Search for the cell housing the specified text and yield its (x, y) center coordinate. 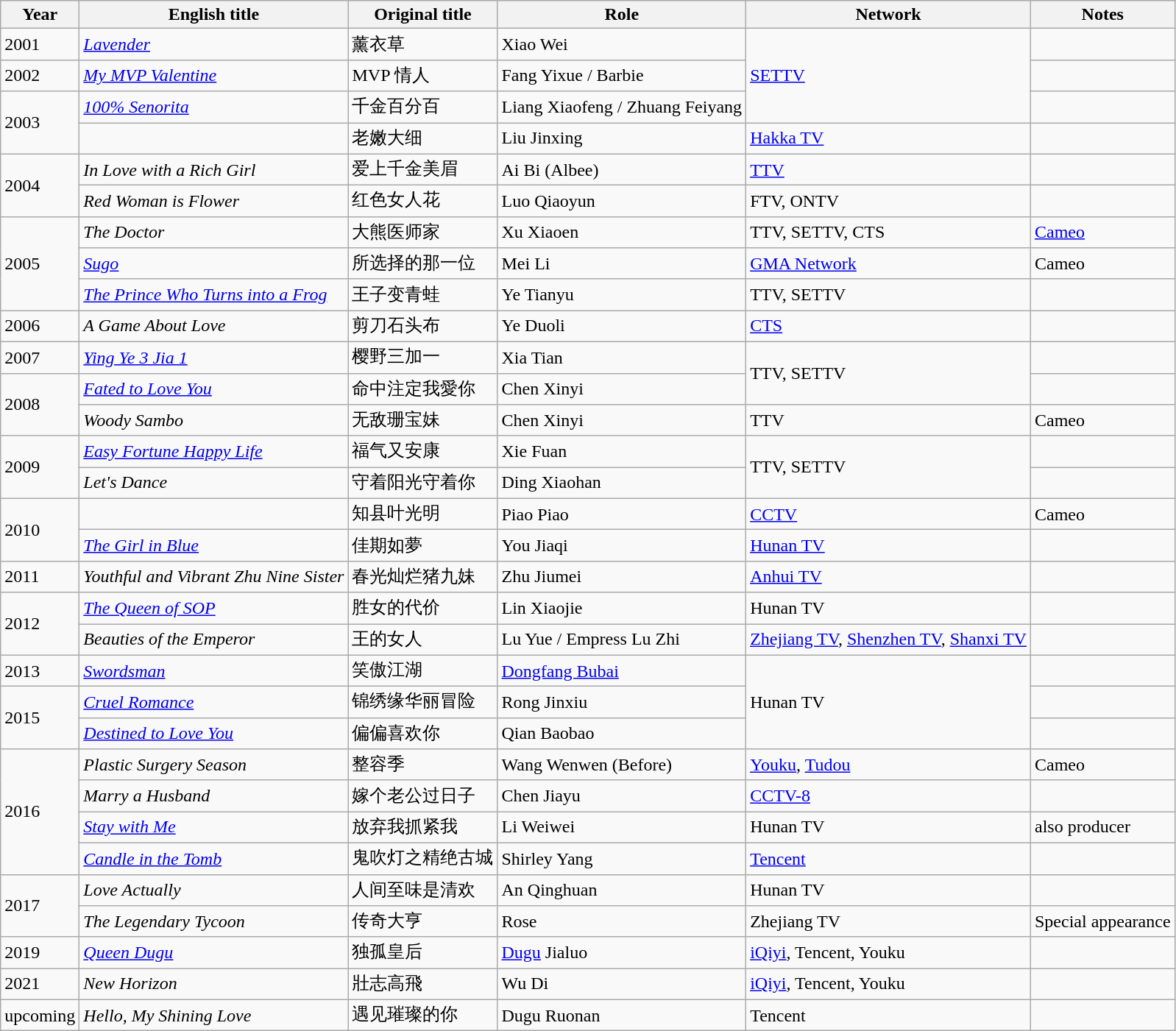
Zhejiang TV, Shenzhen TV, Shanxi TV (889, 640)
Liu Jinxing (622, 138)
Cruel Romance (213, 702)
Woody Sambo (213, 421)
Luo Qiaoyun (622, 202)
偏偏喜欢你 (422, 733)
2007 (40, 358)
CCTV (889, 514)
Ai Bi (Albee) (622, 169)
樱野三加一 (422, 358)
TTV, SETTV, CTS (889, 233)
Fang Yixue / Barbie (622, 75)
Destined to Love You (213, 733)
Easy Fortune Happy Life (213, 452)
also producer (1102, 827)
CCTV-8 (889, 796)
The Doctor (213, 233)
The Girl in Blue (213, 546)
千金百分百 (422, 107)
2011 (40, 577)
知县叶光明 (422, 514)
The Legendary Tycoon (213, 921)
MVP 情人 (422, 75)
Youthful and Vibrant Zhu Nine Sister (213, 577)
Liang Xiaofeng / Zhuang Feiyang (622, 107)
Zhejiang TV (889, 921)
Anhui TV (889, 577)
100% Senorita (213, 107)
守着阳光守着你 (422, 483)
The Queen of SOP (213, 608)
An Qinghuan (622, 890)
放弃我抓紧我 (422, 827)
Special appearance (1102, 921)
FTV, ONTV (889, 202)
2010 (40, 530)
Piao Piao (622, 514)
Dugu Ruonan (622, 1016)
SETTV (889, 76)
A Game About Love (213, 327)
Swordsman (213, 671)
独孤皇后 (422, 952)
2005 (40, 263)
2017 (40, 905)
2003 (40, 122)
无敌珊宝妹 (422, 421)
2012 (40, 624)
Zhu Jiumei (622, 577)
命中注定我愛你 (422, 389)
2016 (40, 812)
胜女的代价 (422, 608)
所选择的那一位 (422, 263)
Chen Jiayu (622, 796)
Stay with Me (213, 827)
剪刀石头布 (422, 327)
爱上千金美眉 (422, 169)
大熊医师家 (422, 233)
2008 (40, 405)
Hello, My Shining Love (213, 1016)
Plastic Surgery Season (213, 765)
Li Weiwei (622, 827)
2002 (40, 75)
春光灿烂猪九妹 (422, 577)
Wu Di (622, 985)
New Horizon (213, 985)
Fated to Love You (213, 389)
Rose (622, 921)
upcoming (40, 1016)
GMA Network (889, 263)
红色女人花 (422, 202)
Youku, Tudou (889, 765)
Ying Ye 3 Jia 1 (213, 358)
Year (40, 15)
壯志高飛 (422, 985)
Lin Xiaojie (622, 608)
Dugu Jialuo (622, 952)
Xie Fuan (622, 452)
CTS (889, 327)
2013 (40, 671)
2019 (40, 952)
薰衣草 (422, 44)
Sugo (213, 263)
王的女人 (422, 640)
Dongfang Bubai (622, 671)
Qian Baobao (622, 733)
王子变青蛙 (422, 294)
遇见璀璨的你 (422, 1016)
Original title (422, 15)
In Love with a Rich Girl (213, 169)
锦绣缘华丽冒险 (422, 702)
My MVP Valentine (213, 75)
福气又安康 (422, 452)
Ye Duoli (622, 327)
English title (213, 15)
Notes (1102, 15)
人间至味是清欢 (422, 890)
Mei Li (622, 263)
笑傲江湖 (422, 671)
Role (622, 15)
2001 (40, 44)
Xia Tian (622, 358)
The Prince Who Turns into a Frog (213, 294)
Beauties of the Emperor (213, 640)
Ye Tianyu (622, 294)
鬼吹灯之精绝古城 (422, 858)
Xu Xiaoen (622, 233)
Ding Xiaohan (622, 483)
Marry a Husband (213, 796)
Queen Dugu (213, 952)
2021 (40, 985)
Xiao Wei (622, 44)
2009 (40, 467)
佳期如夢 (422, 546)
Love Actually (213, 890)
Shirley Yang (622, 858)
2006 (40, 327)
Wang Wenwen (Before) (622, 765)
Lavender (213, 44)
Candle in the Tomb (213, 858)
Rong Jinxiu (622, 702)
2004 (40, 185)
Hakka TV (889, 138)
You Jiaqi (622, 546)
Let's Dance (213, 483)
2015 (40, 718)
老嫩大细 (422, 138)
Lu Yue / Empress Lu Zhi (622, 640)
嫁个老公过日子 (422, 796)
Network (889, 15)
传奇大亨 (422, 921)
Red Woman is Flower (213, 202)
整容季 (422, 765)
